Scan for the cell matching the given text and deliver its (x, y) coordinate at center. 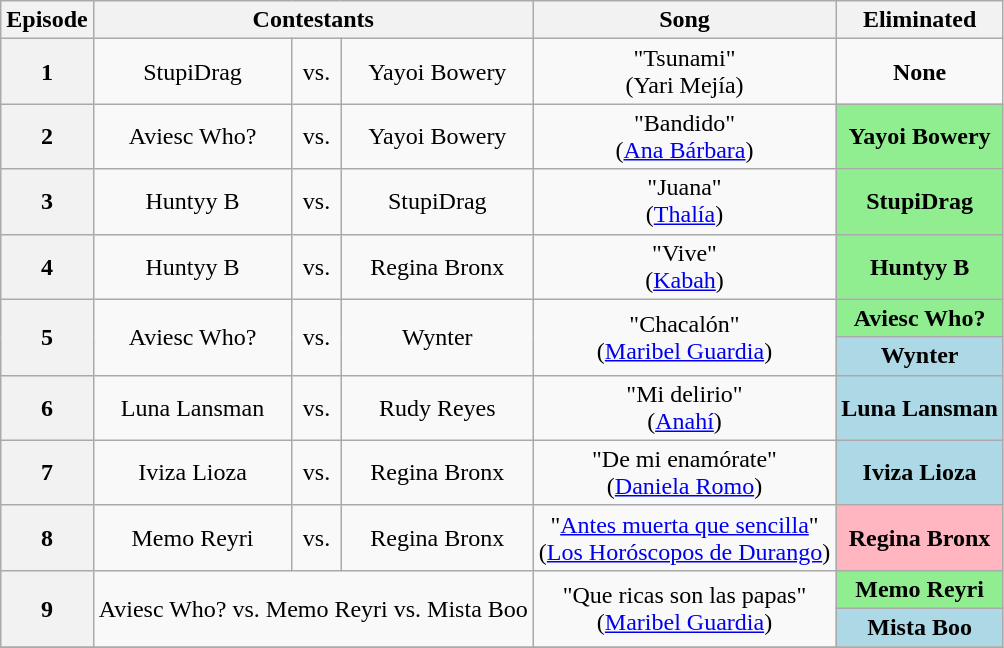
Aviesc Who? vs. Memo Reyri vs. Mista Boo (313, 608)
Rudy Reyes (437, 408)
Song (684, 20)
5 (47, 337)
None (920, 72)
9 (47, 608)
"De mi enamórate"(Daniela Romo) (684, 472)
6 (47, 408)
2 (47, 136)
"Antes muerta que sencilla"(Los Horóscopos de Durango) (684, 538)
4 (47, 266)
"Chacalón"(Maribel Guardia) (684, 337)
Episode (47, 20)
"Vive"(Kabah) (684, 266)
"Tsunami"(Yari Mejía) (684, 72)
7 (47, 472)
Contestants (313, 20)
"Bandido"(Ana Bárbara) (684, 136)
3 (47, 202)
Eliminated (920, 20)
"Mi delirio"(Anahí) (684, 408)
Mista Boo (920, 627)
1 (47, 72)
8 (47, 538)
"Que ricas son las papas"(Maribel Guardia) (684, 608)
"Juana"(Thalía) (684, 202)
